Determine the (x, y) coordinate at the center of the cell enclosing the given text.  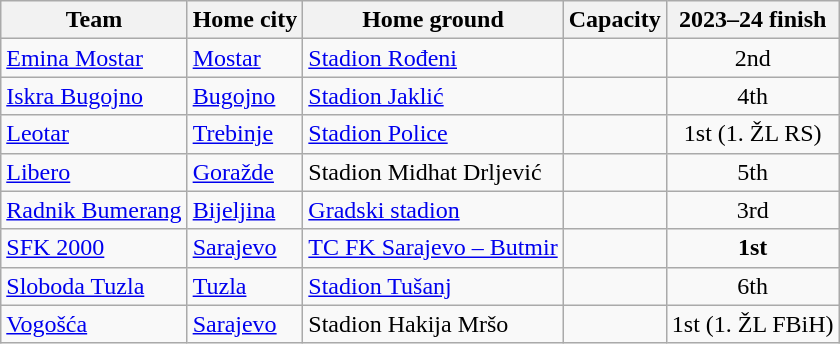
5th (752, 172)
1st (1. ŽL RS) (752, 134)
Stadion Police (433, 134)
Tuzla (245, 286)
1st (752, 248)
3rd (752, 210)
Trebinje (245, 134)
Libero (94, 172)
Home city (245, 20)
Bijeljina (245, 210)
SFK 2000 (94, 248)
Stadion Jaklić (433, 96)
Stadion Tušanj (433, 286)
Gradski stadion (433, 210)
Stadion Hakija Mršo (433, 324)
2023–24 finish (752, 20)
Iskra Bugojno (94, 96)
6th (752, 286)
4th (752, 96)
TC FK Sarajevo – Butmir (433, 248)
Bugojno (245, 96)
Radnik Bumerang (94, 210)
2nd (752, 58)
1st (1. ŽL FBiH) (752, 324)
Capacity (614, 20)
Home ground (433, 20)
Stadion Midhat Drljević (433, 172)
Leotar (94, 134)
Vogošća (94, 324)
Emina Mostar (94, 58)
Sloboda Tuzla (94, 286)
Goražde (245, 172)
Stadion Rođeni (433, 58)
Team (94, 20)
Mostar (245, 58)
